Search for the cell housing the specified text and yield its (x, y) center coordinate. 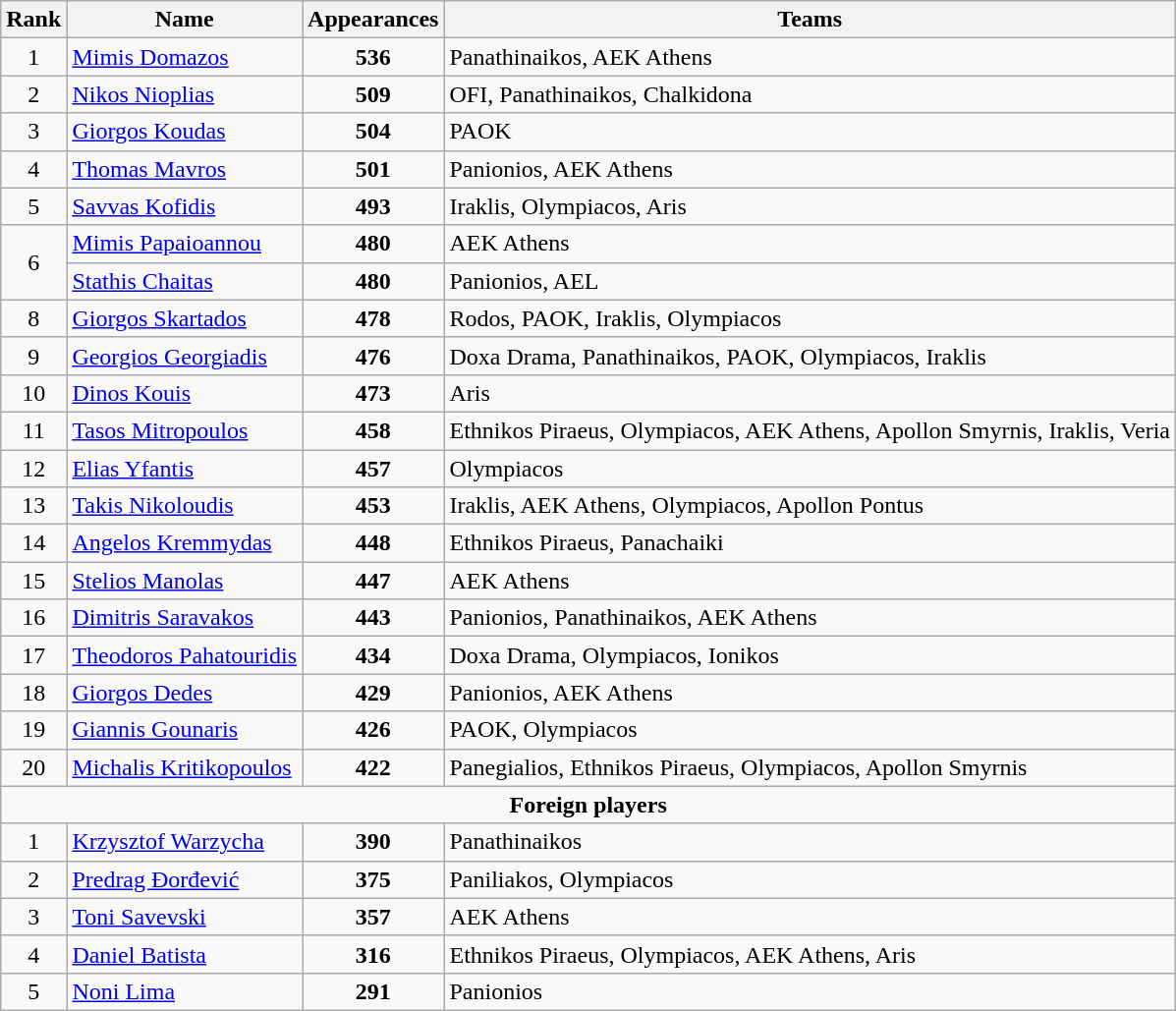
OFI, Panathinaikos, Chalkidona (810, 94)
Aris (810, 393)
Doxa Drama, Panathinaikos, PAOK, Olympiacos, Iraklis (810, 356)
Daniel Batista (185, 954)
Stelios Manolas (185, 581)
316 (373, 954)
Panathinaikos (810, 842)
15 (33, 581)
Panionios, AEL (810, 281)
16 (33, 618)
Dinos Kouis (185, 393)
11 (33, 430)
13 (33, 506)
Stathis Chaitas (185, 281)
501 (373, 169)
17 (33, 655)
478 (373, 318)
Mimis Papaioannou (185, 244)
Panionios (810, 991)
443 (373, 618)
Noni Lima (185, 991)
Appearances (373, 20)
Panionios, Panathinaikos, AEK Athens (810, 618)
PAOK (810, 132)
536 (373, 57)
Michalis Kritikopoulos (185, 767)
Ethnikos Piraeus, Panachaiki (810, 543)
291 (373, 991)
Olympiacos (810, 469)
Tasos Mitropoulos (185, 430)
18 (33, 693)
493 (373, 206)
8 (33, 318)
Iraklis, Olympiacos, Aris (810, 206)
375 (373, 879)
390 (373, 842)
Theodoros Pahatouridis (185, 655)
9 (33, 356)
357 (373, 917)
429 (373, 693)
Iraklis, AEK Athens, Olympiacos, Apollon Pontus (810, 506)
Elias Yfantis (185, 469)
447 (373, 581)
10 (33, 393)
Name (185, 20)
434 (373, 655)
Savvas Kofidis (185, 206)
Takis Nikoloudis (185, 506)
448 (373, 543)
19 (33, 730)
Krzysztof Warzycha (185, 842)
458 (373, 430)
Ethnikos Piraeus, Olympiacos, AEK Athens, Apollon Smyrnis, Iraklis, Veria (810, 430)
509 (373, 94)
12 (33, 469)
Doxa Drama, Olympiacos, Ionikos (810, 655)
504 (373, 132)
Panathinaikos, AEK Athens (810, 57)
20 (33, 767)
Paniliakos, Olympiacos (810, 879)
Giannis Gounaris (185, 730)
Giorgos Skartados (185, 318)
473 (373, 393)
Dimitris Saravakos (185, 618)
Ethnikos Piraeus, Olympiacos, AEK Athens, Aris (810, 954)
Panegialios, Ethnikos Piraeus, Olympiacos, Apollon Smyrnis (810, 767)
Toni Savevski (185, 917)
457 (373, 469)
Predrag Đorđević (185, 879)
Rodos, PAOK, Iraklis, Olympiacos (810, 318)
Angelos Kremmydas (185, 543)
426 (373, 730)
Thomas Mavros (185, 169)
Foreign players (588, 805)
453 (373, 506)
Nikos Nioplias (185, 94)
Mimis Domazos (185, 57)
Giorgos Koudas (185, 132)
6 (33, 262)
476 (373, 356)
Teams (810, 20)
Georgios Georgiadis (185, 356)
Giorgos Dedes (185, 693)
14 (33, 543)
PAOK, Olympiacos (810, 730)
422 (373, 767)
Rank (33, 20)
